Output the [x, y] coordinate of the center of the cell containing the given text.  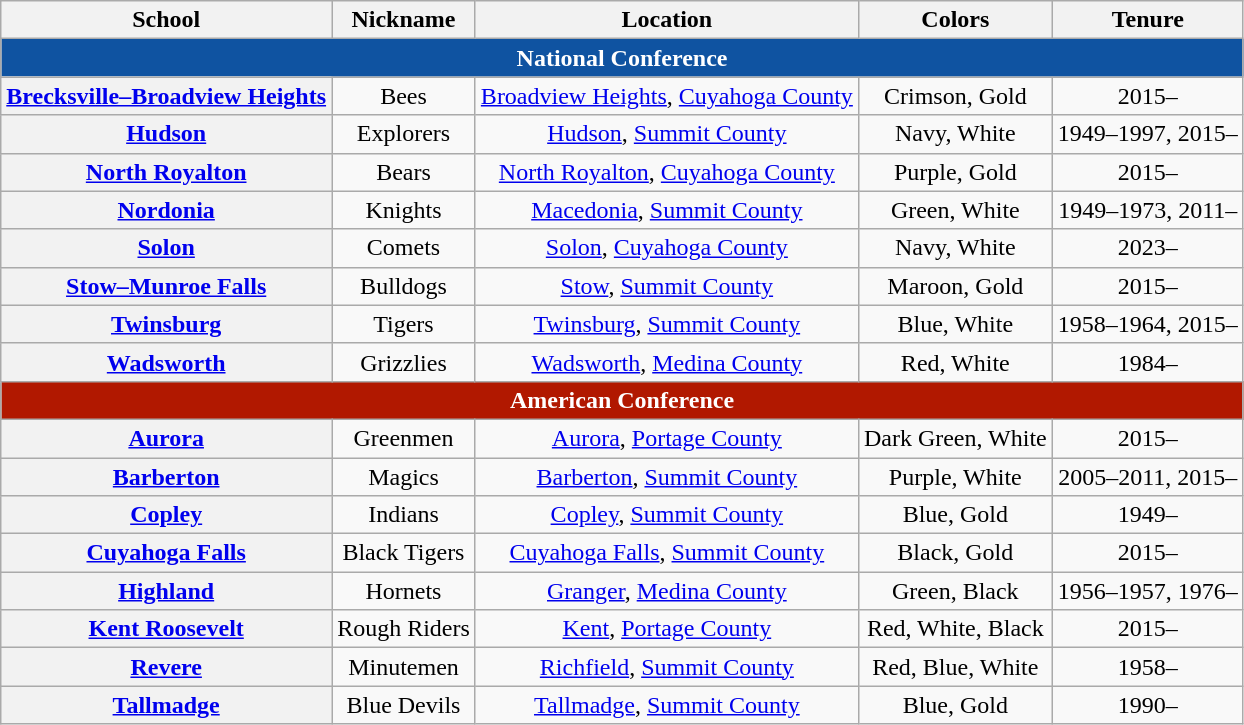
National Conference [622, 58]
Crimson, Gold [955, 96]
Highland [166, 591]
Dark Green, White [955, 438]
Purple, White [955, 477]
Colors [955, 20]
Solon [166, 248]
1990– [1148, 705]
Stow, Summit County [666, 286]
Copley, Summit County [666, 515]
Hornets [404, 591]
1984– [1148, 362]
1949– [1148, 515]
Cuyahoga Falls, Summit County [666, 553]
Maroon, Gold [955, 286]
Hudson [166, 134]
American Conference [622, 400]
North Royalton, Cuyahoga County [666, 172]
Twinsburg, Summit County [666, 324]
Blue Devils [404, 705]
Wadsworth [166, 362]
Green, White [955, 210]
Blue, White [955, 324]
Broadview Heights, Cuyahoga County [666, 96]
Red, Blue, White [955, 667]
1949–1973, 2011– [1148, 210]
Tigers [404, 324]
1949–1997, 2015– [1148, 134]
School [166, 20]
1958– [1148, 667]
Copley [166, 515]
Macedonia, Summit County [666, 210]
Location [666, 20]
Tallmadge, Summit County [666, 705]
Green, Black [955, 591]
Barberton, Summit County [666, 477]
Revere [166, 667]
Aurora [166, 438]
Stow–Munroe Falls [166, 286]
Nickname [404, 20]
Rough Riders [404, 629]
Greenmen [404, 438]
Tenure [1148, 20]
North Royalton [166, 172]
Granger, Medina County [666, 591]
Indians [404, 515]
2005–2011, 2015– [1148, 477]
Bees [404, 96]
Tallmadge [166, 705]
Brecksville–Broadview Heights [166, 96]
Wadsworth, Medina County [666, 362]
Kent Roosevelt [166, 629]
Black Tigers [404, 553]
Comets [404, 248]
Red, White [955, 362]
1958–1964, 2015– [1148, 324]
Barberton [166, 477]
Black, Gold [955, 553]
Nordonia [166, 210]
Aurora, Portage County [666, 438]
Purple, Gold [955, 172]
Hudson, Summit County [666, 134]
Kent, Portage County [666, 629]
Bulldogs [404, 286]
Twinsburg [166, 324]
Minutemen [404, 667]
2023– [1148, 248]
Red, White, Black [955, 629]
Grizzlies [404, 362]
Bears [404, 172]
Explorers [404, 134]
Magics [404, 477]
Solon, Cuyahoga County [666, 248]
Cuyahoga Falls [166, 553]
Richfield, Summit County [666, 667]
1956–1957, 1976– [1148, 591]
Knights [404, 210]
